Identify which cell holds the provided text, then report its [x, y] central coordinate. 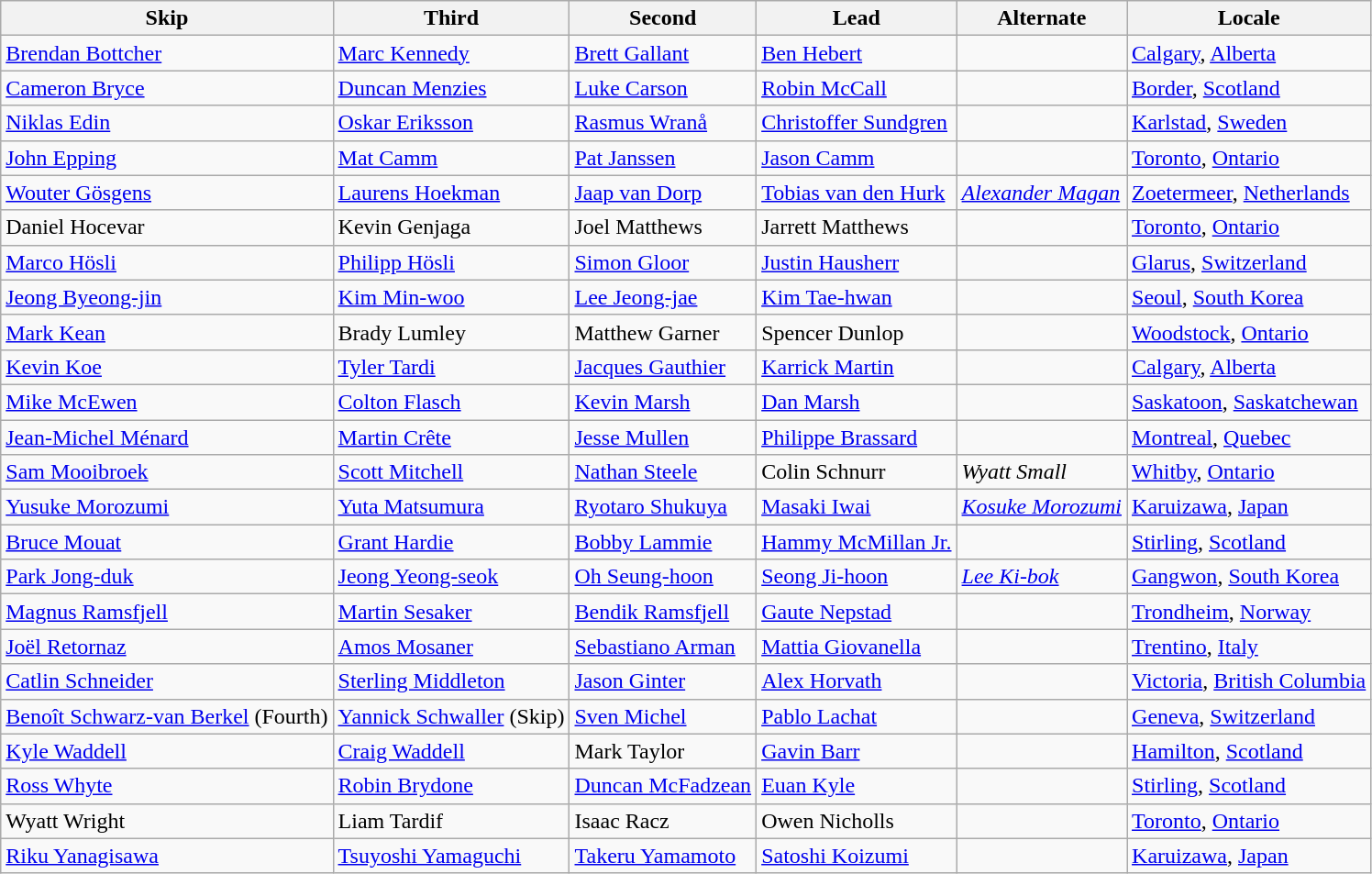
Sven Michel [663, 716]
Woodstock, Ontario [1249, 332]
Mat Camm [451, 158]
Bruce Mouat [167, 542]
Brett Gallant [663, 53]
Isaac Racz [663, 821]
Grant Hardie [451, 542]
Seoul, South Korea [1249, 297]
Riku Yanagisawa [167, 856]
Joël Retornaz [167, 647]
Jacques Gauthier [663, 367]
Sebastiano Arman [663, 647]
Kevin Koe [167, 367]
Jean-Michel Ménard [167, 437]
Amos Mosaner [451, 647]
Locale [1249, 18]
Jaap van Dorp [663, 193]
Jeong Byeong-jin [167, 297]
Niklas Edin [167, 123]
Simon Gloor [663, 262]
Kyle Waddell [167, 751]
Martin Crête [451, 437]
Pat Janssen [663, 158]
Hammy McMillan Jr. [857, 542]
Glarus, Switzerland [1249, 262]
Oskar Eriksson [451, 123]
Kevin Genjaga [451, 227]
Takeru Yamamoto [663, 856]
Mattia Giovanella [857, 647]
Kim Tae-hwan [857, 297]
Tobias van den Hurk [857, 193]
Pablo Lachat [857, 716]
Marc Kennedy [451, 53]
Luke Carson [663, 88]
Jason Camm [857, 158]
Cameron Bryce [167, 88]
Sam Mooibroek [167, 472]
Benoît Schwarz-van Berkel (Fourth) [167, 716]
Wyatt Small [1042, 472]
Joel Matthews [663, 227]
Lee Ki-bok [1042, 577]
Second [663, 18]
Geneva, Switzerland [1249, 716]
Seong Ji-hoon [857, 577]
Jeong Yeong-seok [451, 577]
Wyatt Wright [167, 821]
Mark Taylor [663, 751]
Hamilton, Scotland [1249, 751]
Third [451, 18]
Wouter Gösgens [167, 193]
Daniel Hocevar [167, 227]
Saskatoon, Saskatchewan [1249, 402]
Gavin Barr [857, 751]
Matthew Garner [663, 332]
Lee Jeong-jae [663, 297]
Duncan Menzies [451, 88]
Montreal, Quebec [1249, 437]
Sterling Middleton [451, 681]
Karlstad, Sweden [1249, 123]
Park Jong-duk [167, 577]
Satoshi Koizumi [857, 856]
Marco Hösli [167, 262]
Jesse Mullen [663, 437]
John Epping [167, 158]
Trentino, Italy [1249, 647]
Alternate [1042, 18]
Brady Lumley [451, 332]
Robin McCall [857, 88]
Magnus Ramsfjell [167, 612]
Liam Tardif [451, 821]
Masaki Iwai [857, 507]
Kosuke Morozumi [1042, 507]
Justin Hausherr [857, 262]
Owen Nicholls [857, 821]
Kim Min-woo [451, 297]
Gangwon, South Korea [1249, 577]
Spencer Dunlop [857, 332]
Yuta Matsumura [451, 507]
Ryotaro Shukuya [663, 507]
Zoetermeer, Netherlands [1249, 193]
Trondheim, Norway [1249, 612]
Rasmus Wranå [663, 123]
Dan Marsh [857, 402]
Karrick Martin [857, 367]
Bobby Lammie [663, 542]
Colton Flasch [451, 402]
Ross Whyte [167, 786]
Ben Hebert [857, 53]
Nathan Steele [663, 472]
Yusuke Morozumi [167, 507]
Skip [167, 18]
Border, Scotland [1249, 88]
Jarrett Matthews [857, 227]
Yannick Schwaller (Skip) [451, 716]
Craig Waddell [451, 751]
Tsuyoshi Yamaguchi [451, 856]
Philipp Hösli [451, 262]
Colin Schnurr [857, 472]
Laurens Hoekman [451, 193]
Alex Horvath [857, 681]
Philippe Brassard [857, 437]
Kevin Marsh [663, 402]
Alexander Magan [1042, 193]
Scott Mitchell [451, 472]
Robin Brydone [451, 786]
Gaute Nepstad [857, 612]
Bendik Ramsfjell [663, 612]
Catlin Schneider [167, 681]
Brendan Bottcher [167, 53]
Duncan McFadzean [663, 786]
Victoria, British Columbia [1249, 681]
Euan Kyle [857, 786]
Lead [857, 18]
Oh Seung-hoon [663, 577]
Jason Ginter [663, 681]
Mike McEwen [167, 402]
Martin Sesaker [451, 612]
Whitby, Ontario [1249, 472]
Mark Kean [167, 332]
Christoffer Sundgren [857, 123]
Tyler Tardi [451, 367]
